Detect which cell encompasses the target text, then output its [x, y] center coordinate. 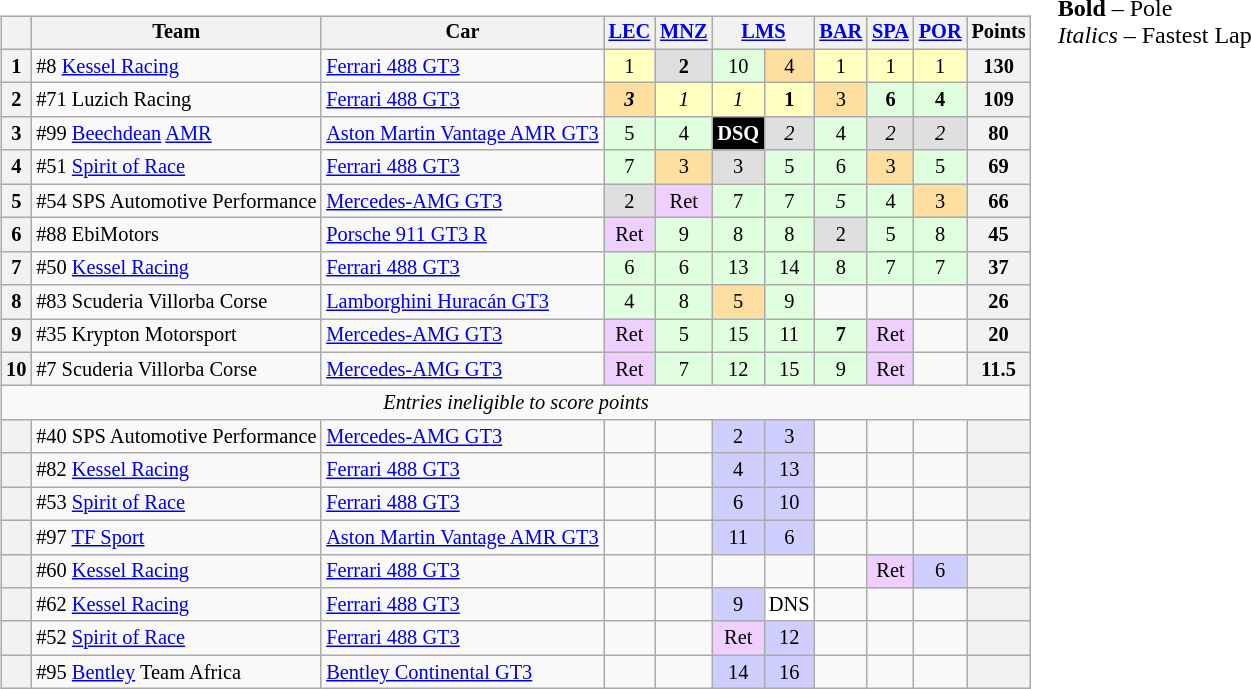
16 [789, 672]
Porsche 911 GT3 R [462, 235]
#7 Scuderia Villorba Corse [176, 369]
#53 Spirit of Race [176, 504]
DSQ [738, 134]
45 [999, 235]
MNZ [684, 33]
#97 TF Sport [176, 537]
Team [176, 33]
#35 Krypton Motorsport [176, 336]
#88 EbiMotors [176, 235]
#54 SPS Automotive Performance [176, 201]
LMS [763, 33]
#60 Kessel Racing [176, 571]
69 [999, 167]
Lamborghini Huracán GT3 [462, 302]
#50 Kessel Racing [176, 268]
SPA [890, 33]
#99 Beechdean AMR [176, 134]
#82 Kessel Racing [176, 470]
#71 Luzich Racing [176, 100]
80 [999, 134]
#62 Kessel Racing [176, 605]
Car [462, 33]
66 [999, 201]
POR [940, 33]
Points [999, 33]
Bentley Continental GT3 [462, 672]
DNS [789, 605]
#8 Kessel Racing [176, 66]
11.5 [999, 369]
#95 Bentley Team Africa [176, 672]
#51 Spirit of Race [176, 167]
26 [999, 302]
Entries ineligible to score points [516, 403]
37 [999, 268]
130 [999, 66]
20 [999, 336]
BAR [840, 33]
#40 SPS Automotive Performance [176, 437]
#83 Scuderia Villorba Corse [176, 302]
#52 Spirit of Race [176, 638]
109 [999, 100]
LEC [630, 33]
